Output the [x, y] coordinate of the center of the cell containing the given text.  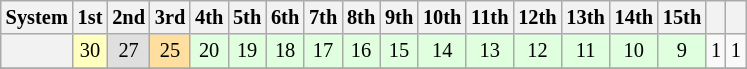
25 [170, 51]
20 [209, 51]
19 [247, 51]
7th [323, 17]
30 [90, 51]
4th [209, 17]
1st [90, 17]
15th [682, 17]
5th [247, 17]
11th [490, 17]
14 [442, 51]
17 [323, 51]
12 [537, 51]
13 [490, 51]
27 [128, 51]
2nd [128, 17]
16 [361, 51]
System [37, 17]
11 [585, 51]
9 [682, 51]
10 [634, 51]
13th [585, 17]
8th [361, 17]
18 [285, 51]
12th [537, 17]
9th [399, 17]
14th [634, 17]
6th [285, 17]
3rd [170, 17]
15 [399, 51]
10th [442, 17]
